Extract the [x, y] coordinate from the center of the cell holding the provided text.  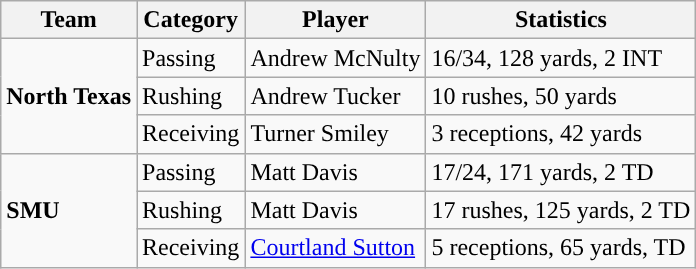
3 receptions, 42 yards [561, 134]
North Texas [69, 96]
17 rushes, 125 yards, 2 TD [561, 210]
17/24, 171 yards, 2 TD [561, 172]
SMU [69, 210]
Turner Smiley [336, 134]
Statistics [561, 20]
Player [336, 20]
16/34, 128 yards, 2 INT [561, 58]
Team [69, 20]
Andrew Tucker [336, 96]
Courtland Sutton [336, 248]
10 rushes, 50 yards [561, 96]
5 receptions, 65 yards, TD [561, 248]
Category [190, 20]
Andrew McNulty [336, 58]
